Find where the given text appears and provide that cell's center as (x, y) coordinate. 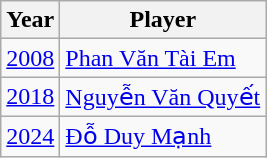
Nguyễn Văn Quyết (163, 97)
Player (163, 20)
Đỗ Duy Mạnh (163, 136)
2024 (30, 136)
2008 (30, 58)
2018 (30, 97)
Year (30, 20)
Phan Văn Tài Em (163, 58)
